Extract the (x, y) coordinate from the center of the cell holding the provided text.  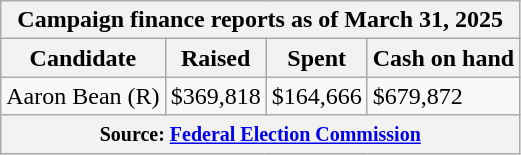
$369,818 (216, 96)
Source: Federal Election Commission (260, 134)
Aaron Bean (R) (83, 96)
Spent (316, 58)
Candidate (83, 58)
Campaign finance reports as of March 31, 2025 (260, 20)
Raised (216, 58)
$679,872 (443, 96)
$164,666 (316, 96)
Cash on hand (443, 58)
